Identify which cell holds the provided text, then report its [x, y] central coordinate. 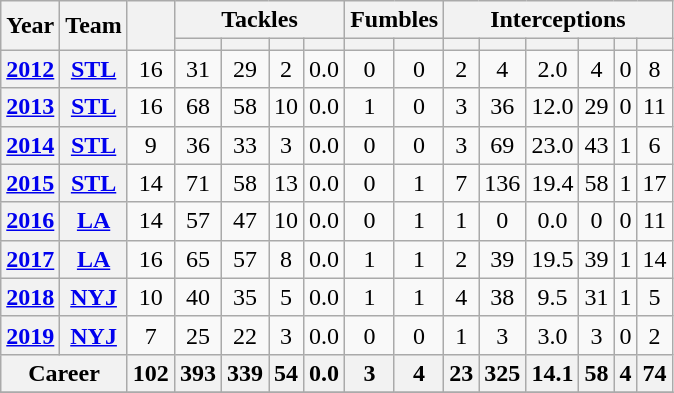
9 [150, 145]
65 [198, 259]
68 [198, 107]
Career [64, 373]
17 [654, 183]
38 [502, 297]
47 [244, 221]
2017 [30, 259]
19.4 [552, 183]
136 [502, 183]
325 [502, 373]
6 [654, 145]
Interceptions [558, 20]
43 [596, 145]
69 [502, 145]
12.0 [552, 107]
2018 [30, 297]
2013 [30, 107]
2016 [30, 221]
339 [244, 373]
23 [462, 373]
2012 [30, 69]
19.5 [552, 259]
22 [244, 335]
102 [150, 373]
40 [198, 297]
25 [198, 335]
71 [198, 183]
2015 [30, 183]
23.0 [552, 145]
35 [244, 297]
2014 [30, 145]
14.1 [552, 373]
Fumbles [394, 20]
9.5 [552, 297]
33 [244, 145]
393 [198, 373]
Tackles [259, 20]
3.0 [552, 335]
Year [30, 26]
54 [286, 373]
Team [94, 26]
2.0 [552, 69]
13 [286, 183]
2019 [30, 335]
74 [654, 373]
